Capture the cell that displays the provided text and extract its [x, y] central coordinate. 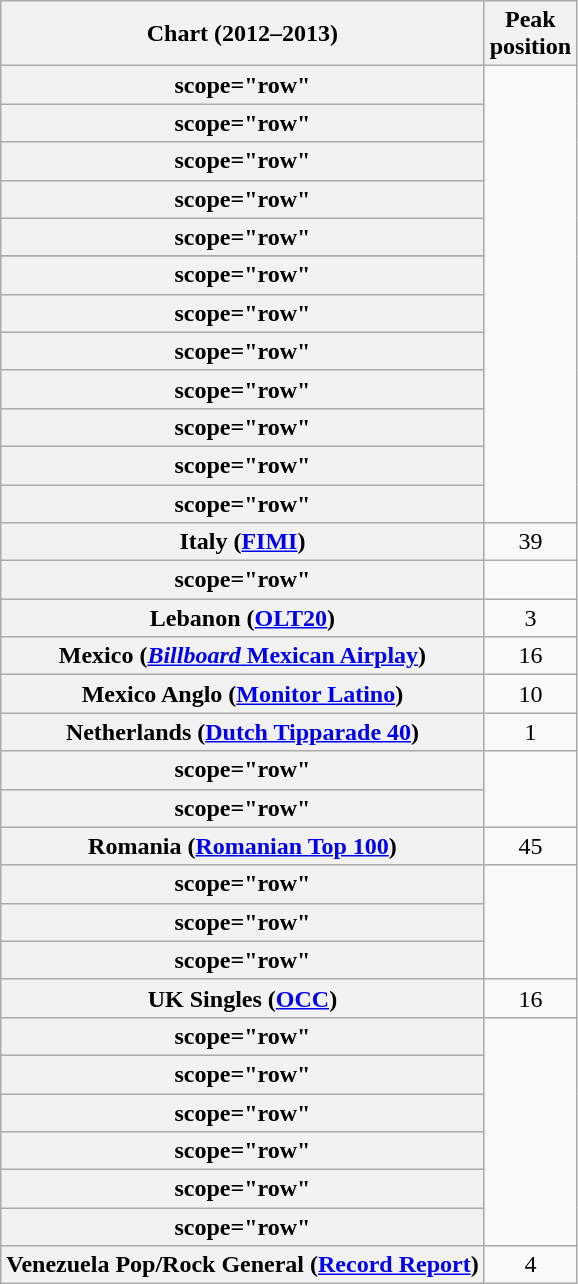
45 [530, 846]
Netherlands (Dutch Tipparade 40) [242, 732]
3 [530, 618]
Italy (FIMI) [242, 542]
Chart (2012–2013) [242, 34]
1 [530, 732]
10 [530, 694]
Romania (Romanian Top 100) [242, 846]
Mexico Anglo (Monitor Latino) [242, 694]
Peakposition [530, 34]
Mexico (Billboard Mexican Airplay) [242, 656]
4 [530, 1265]
UK Singles (OCC) [242, 998]
39 [530, 542]
Lebanon (OLT20) [242, 618]
Venezuela Pop/Rock General (Record Report) [242, 1265]
